Find where the given text appears and provide that cell's center as [x, y] coordinate. 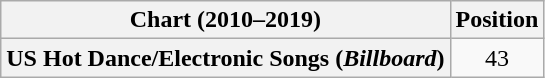
43 [497, 58]
US Hot Dance/Electronic Songs (Billboard) [226, 58]
Chart (2010–2019) [226, 20]
Position [497, 20]
